Determine the [X, Y] coordinate at the center of the cell enclosing the given text.  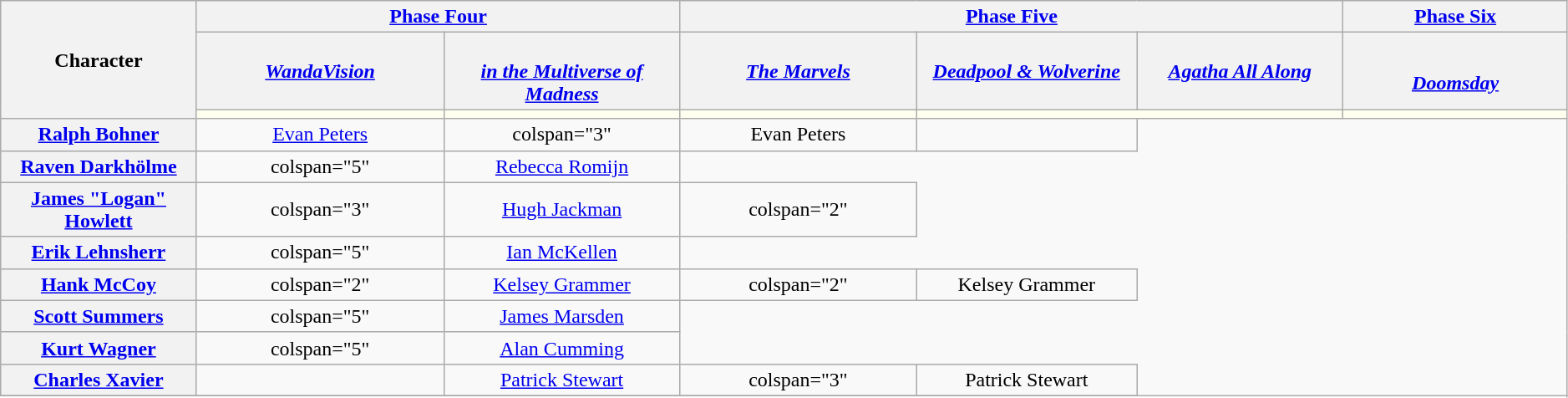
Character [99, 60]
Phase Six [1455, 17]
Deadpool & Wolverine [1027, 71]
James "Logan" Howlett [99, 209]
Raven Darkhölme [99, 166]
Kurt Wagner [99, 348]
Doomsday [1455, 71]
Rebecca Romijn [561, 166]
Erik Lehnsherr [99, 253]
WandaVision [320, 71]
Alan Cumming [561, 348]
Charles Xavier [99, 380]
Phase Four [438, 17]
Hugh Jackman [561, 209]
Ralph Bohner [99, 135]
Ian McKellen [561, 253]
in the Multiverse of Madness [561, 71]
Scott Summers [99, 316]
Phase Five [1012, 17]
Agatha All Along [1240, 71]
James Marsden [561, 316]
The Marvels [799, 71]
Hank McCoy [99, 284]
